Determine the (x, y) coordinate at the center of the cell enclosing the given text.  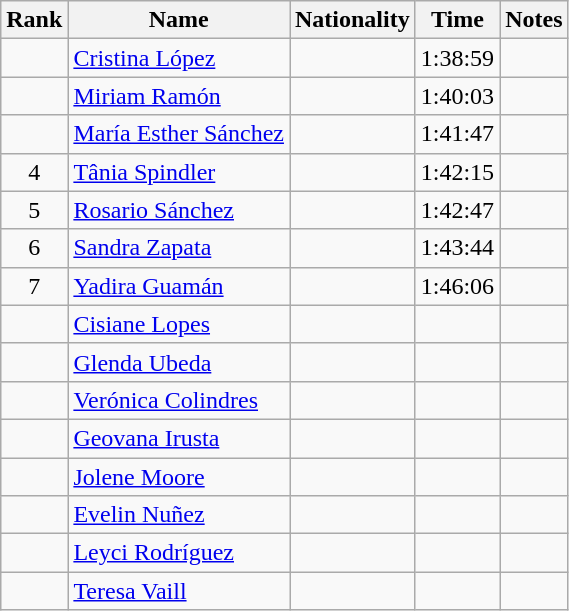
Jolene Moore (179, 477)
Rosario Sánchez (179, 210)
María Esther Sánchez (179, 134)
5 (34, 210)
Leyci Rodríguez (179, 553)
Geovana Irusta (179, 438)
1:43:44 (457, 248)
Cristina López (179, 58)
Name (179, 20)
Glenda Ubeda (179, 362)
Teresa Vaill (179, 591)
Nationality (353, 20)
1:46:06 (457, 286)
Cisiane Lopes (179, 324)
Sandra Zapata (179, 248)
Tânia Spindler (179, 172)
Miriam Ramón (179, 96)
7 (34, 286)
1:40:03 (457, 96)
1:42:15 (457, 172)
Time (457, 20)
Notes (534, 20)
Evelin Nuñez (179, 515)
1:42:47 (457, 210)
Rank (34, 20)
6 (34, 248)
1:38:59 (457, 58)
Verónica Colindres (179, 400)
4 (34, 172)
Yadira Guamán (179, 286)
1:41:47 (457, 134)
